Search for the cell housing the specified text and yield its [x, y] center coordinate. 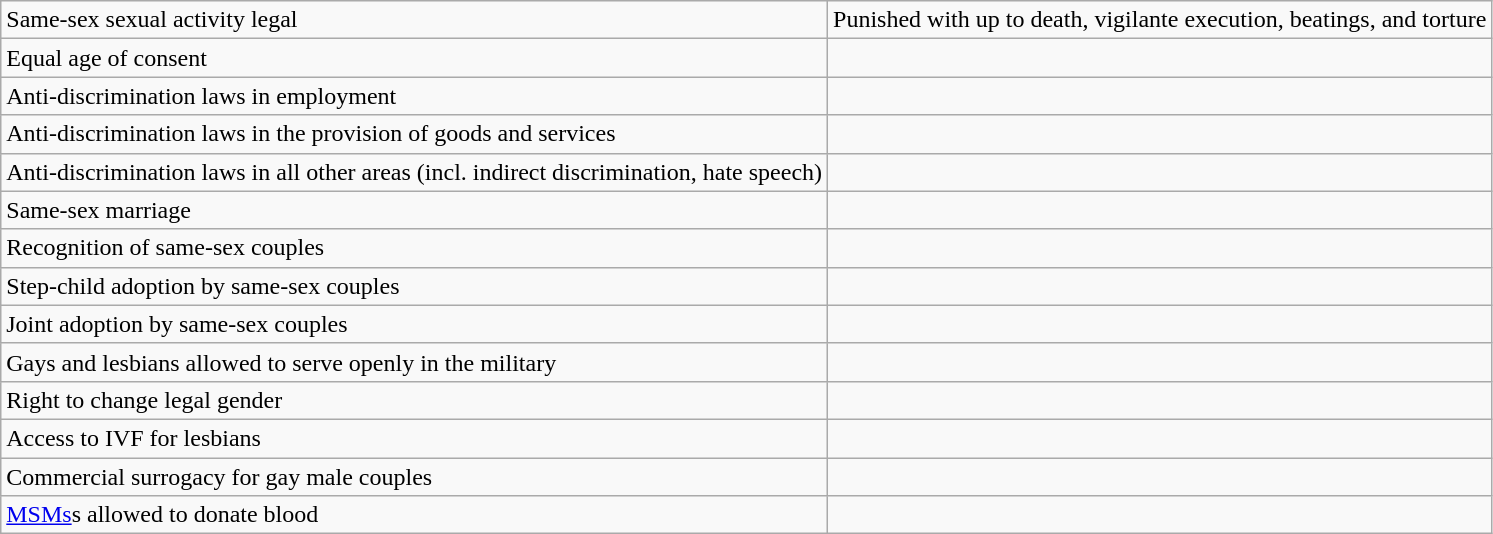
Anti-discrimination laws in employment [414, 96]
Equal age of consent [414, 58]
MSMss allowed to donate blood [414, 515]
Step-child adoption by same-sex couples [414, 286]
Same-sex sexual activity legal [414, 20]
Same-sex marriage [414, 210]
Joint adoption by same-sex couples [414, 324]
Anti-discrimination laws in the provision of goods and services [414, 134]
Gays and lesbians allowed to serve openly in the military [414, 362]
Anti-discrimination laws in all other areas (incl. indirect discrimination, hate speech) [414, 172]
Recognition of same-sex couples [414, 248]
Punished with up to death, vigilante execution, beatings, and torture [1160, 20]
Commercial surrogacy for gay male couples [414, 477]
Right to change legal gender [414, 400]
Access to IVF for lesbians [414, 438]
